Detect which cell encompasses the target text, then output its (X, Y) center coordinate. 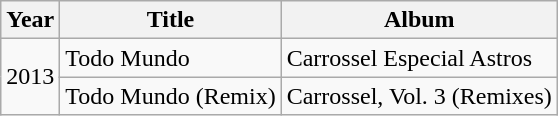
Title (170, 20)
Carrossel, Vol. 3 (Remixes) (419, 96)
Todo Mundo (170, 58)
Album (419, 20)
Year (30, 20)
2013 (30, 77)
Todo Mundo (Remix) (170, 96)
Carrossel Especial Astros (419, 58)
